Return the [x, y] coordinate for the center point of the cell that contains the specified text.  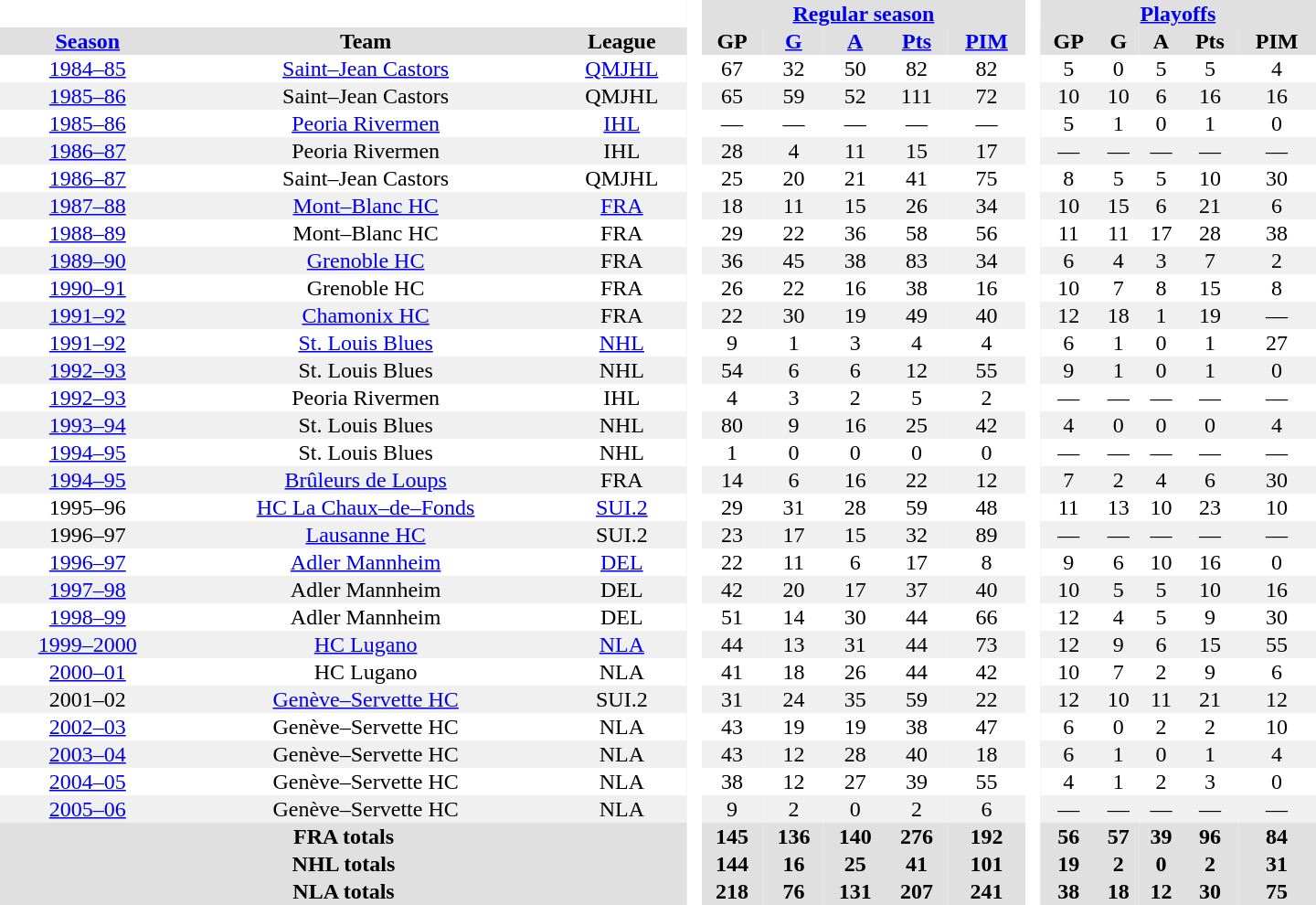
49 [916, 315]
276 [916, 836]
48 [987, 507]
1993–94 [88, 425]
2003–04 [88, 754]
HC La Chaux–de–Fonds [366, 507]
140 [855, 836]
52 [855, 96]
1997–98 [88, 590]
136 [793, 836]
1988–89 [88, 233]
2001–02 [88, 699]
Team [366, 41]
1987–88 [88, 206]
54 [731, 370]
76 [793, 891]
192 [987, 836]
Season [88, 41]
84 [1277, 836]
1995–96 [88, 507]
Brûleurs de Loups [366, 480]
111 [916, 96]
66 [987, 617]
35 [855, 699]
League [621, 41]
65 [731, 96]
72 [987, 96]
131 [855, 891]
89 [987, 535]
NLA totals [344, 891]
47 [987, 727]
2000–01 [88, 672]
Chamonix HC [366, 315]
144 [731, 864]
2005–06 [88, 809]
218 [731, 891]
1998–99 [88, 617]
Lausanne HC [366, 535]
37 [916, 590]
101 [987, 864]
2002–03 [88, 727]
207 [916, 891]
67 [731, 69]
Playoffs [1178, 14]
145 [731, 836]
1989–90 [88, 261]
73 [987, 644]
NHL totals [344, 864]
2004–05 [88, 782]
Regular season [863, 14]
50 [855, 69]
1999–2000 [88, 644]
83 [916, 261]
241 [987, 891]
24 [793, 699]
96 [1210, 836]
45 [793, 261]
FRA totals [344, 836]
58 [916, 233]
1990–91 [88, 288]
80 [731, 425]
57 [1119, 836]
1984–85 [88, 69]
51 [731, 617]
